Output the [x, y] coordinate of the center of the cell containing the given text.  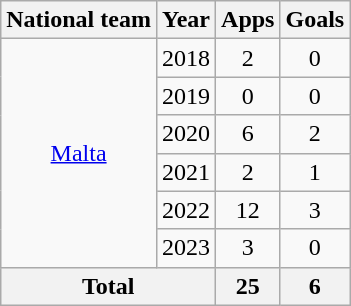
Malta [79, 153]
Apps [248, 20]
1 [315, 172]
2021 [186, 172]
2022 [186, 210]
2019 [186, 96]
Year [186, 20]
2023 [186, 248]
12 [248, 210]
2018 [186, 58]
National team [79, 20]
2020 [186, 134]
Total [108, 286]
Goals [315, 20]
25 [248, 286]
